Identify which cell holds the provided text, then report its [X, Y] central coordinate. 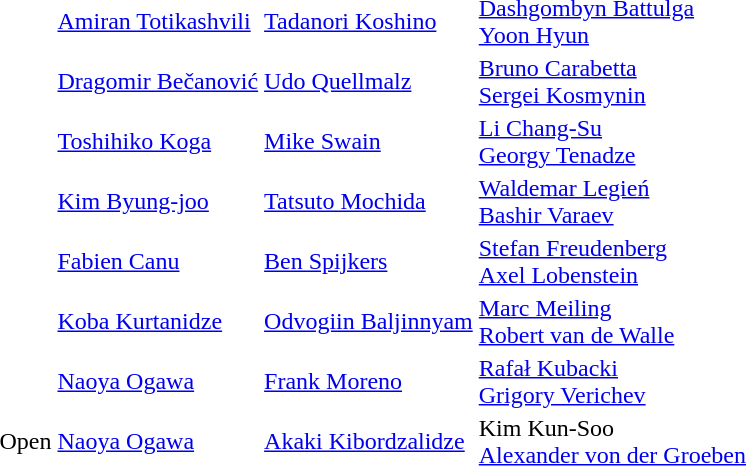
Tatsuto Mochida [369, 202]
Kim Byung-joo [158, 202]
Odvogiin Baljinnyam [369, 322]
Toshihiko Koga [158, 142]
Frank Moreno [369, 382]
Dragomir Bečanović [158, 82]
Mike Swain [369, 142]
Udo Quellmalz [369, 82]
Naoya Ogawa [158, 382]
Koba Kurtanidze [158, 322]
Ben Spijkers [369, 262]
Fabien Canu [158, 262]
